Detect which cell encompasses the target text, then output its [x, y] center coordinate. 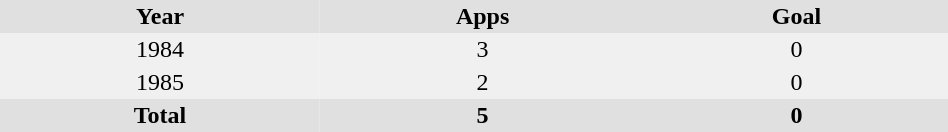
1985 [160, 82]
Total [160, 116]
2 [482, 82]
5 [482, 116]
Goal [796, 16]
1984 [160, 50]
Year [160, 16]
3 [482, 50]
Apps [482, 16]
